From the cell containing the given text, extract its center point as [x, y] coordinate. 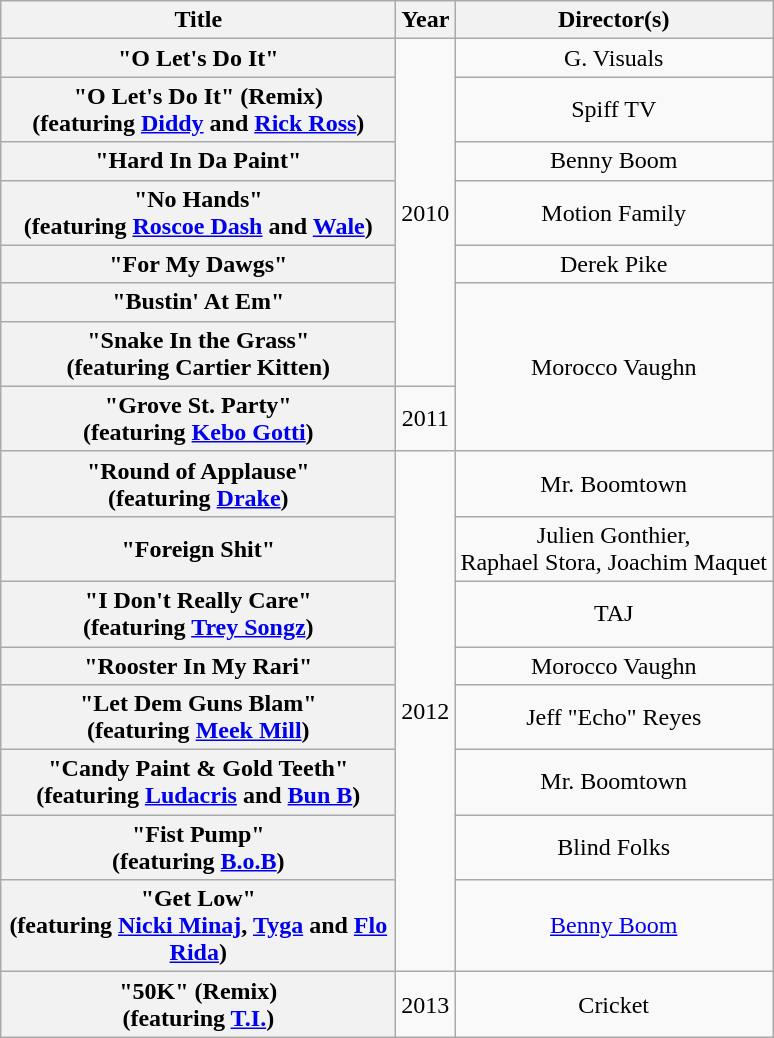
2010 [426, 212]
"Hard In Da Paint" [198, 161]
Year [426, 20]
"I Don't Really Care"(featuring Trey Songz) [198, 614]
Cricket [614, 1004]
"O Let's Do It" [198, 58]
2013 [426, 1004]
"Foreign Shit" [198, 548]
"Rooster In My Rari" [198, 665]
TAJ [614, 614]
"Candy Paint & Gold Teeth"(featuring Ludacris and Bun B) [198, 782]
2012 [426, 711]
Title [198, 20]
Director(s) [614, 20]
Julien Gonthier, Raphael Stora, Joachim Maquet [614, 548]
Blind Folks [614, 848]
"Fist Pump"(featuring B.o.B) [198, 848]
"Grove St. Party"(featuring Kebo Gotti) [198, 418]
"50K" (Remix)(featuring T.I.) [198, 1004]
Derek Pike [614, 264]
"Let Dem Guns Blam"(featuring Meek Mill) [198, 718]
"O Let's Do It" (Remix)(featuring Diddy and Rick Ross) [198, 110]
"Round of Applause"(featuring Drake) [198, 484]
"Get Low"(featuring Nicki Minaj, Tyga and Flo Rida) [198, 926]
Spiff TV [614, 110]
"Bustin' At Em" [198, 302]
"Snake In the Grass"(featuring Cartier Kitten) [198, 354]
Motion Family [614, 212]
2011 [426, 418]
G. Visuals [614, 58]
"For My Dawgs" [198, 264]
"No Hands"(featuring Roscoe Dash and Wale) [198, 212]
Jeff "Echo" Reyes [614, 718]
